Capture the cell that displays the provided text and extract its [x, y] central coordinate. 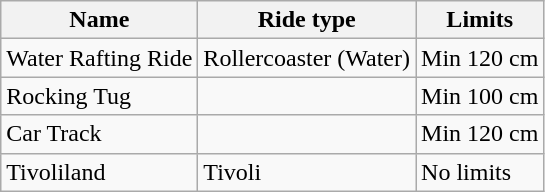
Name [100, 20]
Tivoli [307, 172]
Min 100 cm [480, 96]
Car Track [100, 134]
Rollercoaster (Water) [307, 58]
Ride type [307, 20]
No limits [480, 172]
Limits [480, 20]
Water Rafting Ride [100, 58]
Tivoliland [100, 172]
Rocking Tug [100, 96]
